Find where the given text appears and provide that cell's center as (x, y) coordinate. 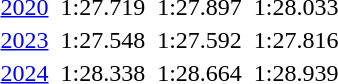
1:27.548 (103, 40)
1:27.592 (200, 40)
